Determine the (X, Y) coordinate at the center of the cell enclosing the given text.  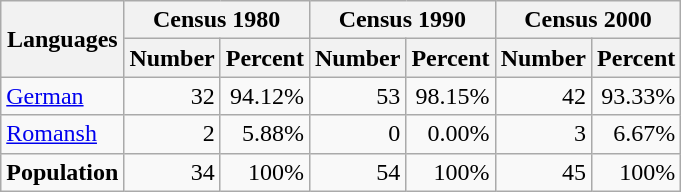
6.67% (636, 134)
Census 2000 (588, 20)
34 (172, 172)
5.88% (264, 134)
0 (357, 134)
53 (357, 96)
German (62, 96)
45 (543, 172)
Census 1980 (217, 20)
3 (543, 134)
54 (357, 172)
Census 1990 (402, 20)
0.00% (450, 134)
Population (62, 172)
Languages (62, 39)
42 (543, 96)
93.33% (636, 96)
94.12% (264, 96)
32 (172, 96)
2 (172, 134)
Romansh (62, 134)
98.15% (450, 96)
